Return the [X, Y] coordinate for the center point of the cell that contains the specified text.  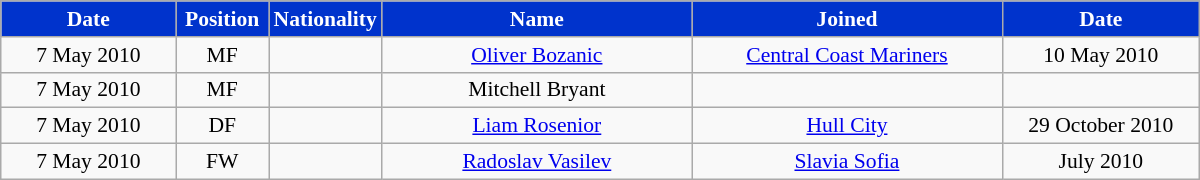
Radoslav Vasilev [537, 162]
Joined [847, 19]
29 October 2010 [1101, 126]
FW [222, 162]
Hull City [847, 126]
Nationality [324, 19]
Oliver Bozanic [537, 55]
Slavia Sofia [847, 162]
DF [222, 126]
10 May 2010 [1101, 55]
Liam Rosenior [537, 126]
Name [537, 19]
July 2010 [1101, 162]
Mitchell Bryant [537, 90]
Position [222, 19]
Central Coast Mariners [847, 55]
